Capture the cell that displays the provided text and extract its [X, Y] central coordinate. 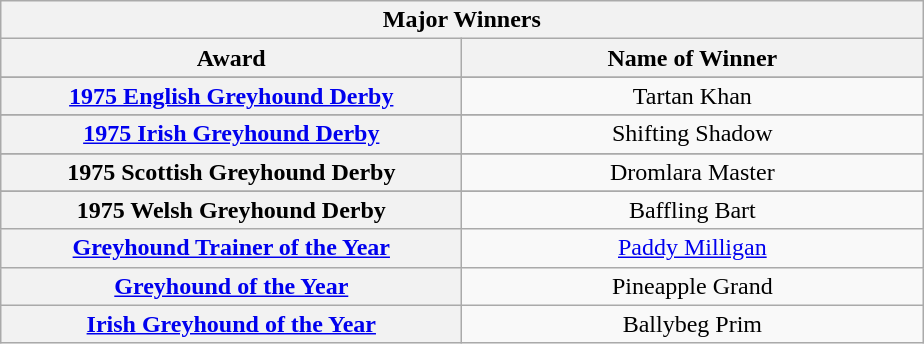
Name of Winner [692, 58]
1975 Welsh Greyhound Derby [232, 210]
Tartan Khan [692, 96]
Dromlara Master [692, 172]
Ballybeg Prim [692, 324]
Irish Greyhound of the Year [232, 324]
Shifting Shadow [692, 134]
1975 Irish Greyhound Derby [232, 134]
Pineapple Grand [692, 286]
1975 English Greyhound Derby [232, 96]
Major Winners [462, 20]
Award [232, 58]
1975 Scottish Greyhound Derby [232, 172]
Baffling Bart [692, 210]
Greyhound of the Year [232, 286]
Greyhound Trainer of the Year [232, 248]
Paddy Milligan [692, 248]
